Pinpoint the cell where the given text exists, returning its (X, Y) midpoint coordinate. 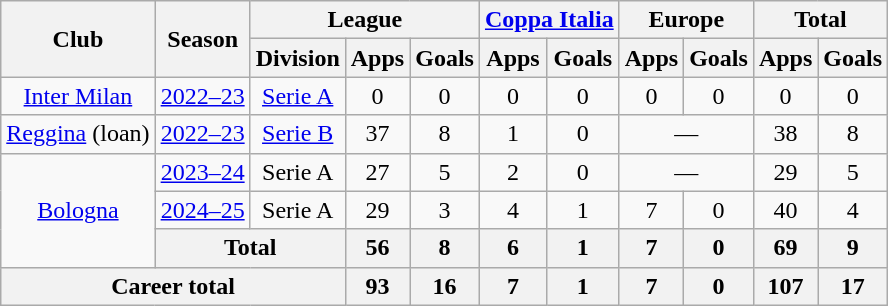
6 (512, 248)
Inter Milan (78, 96)
Season (202, 39)
107 (785, 286)
17 (853, 286)
Club (78, 39)
3 (445, 210)
2 (512, 172)
56 (377, 248)
Serie B (298, 134)
37 (377, 134)
League (364, 20)
Bologna (78, 210)
Career total (174, 286)
2023–24 (202, 172)
2024–25 (202, 210)
27 (377, 172)
9 (853, 248)
40 (785, 210)
Reggina (loan) (78, 134)
38 (785, 134)
16 (445, 286)
69 (785, 248)
93 (377, 286)
Coppa Italia (549, 20)
Europe (686, 20)
Division (298, 58)
